Search for the cell housing the specified text and yield its (X, Y) center coordinate. 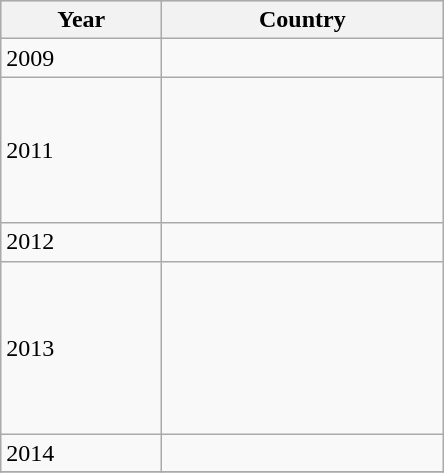
Country (302, 20)
2011 (82, 150)
2013 (82, 348)
Year (82, 20)
2014 (82, 453)
2012 (82, 242)
2009 (82, 58)
